Identify which cell holds the provided text, then report its (x, y) central coordinate. 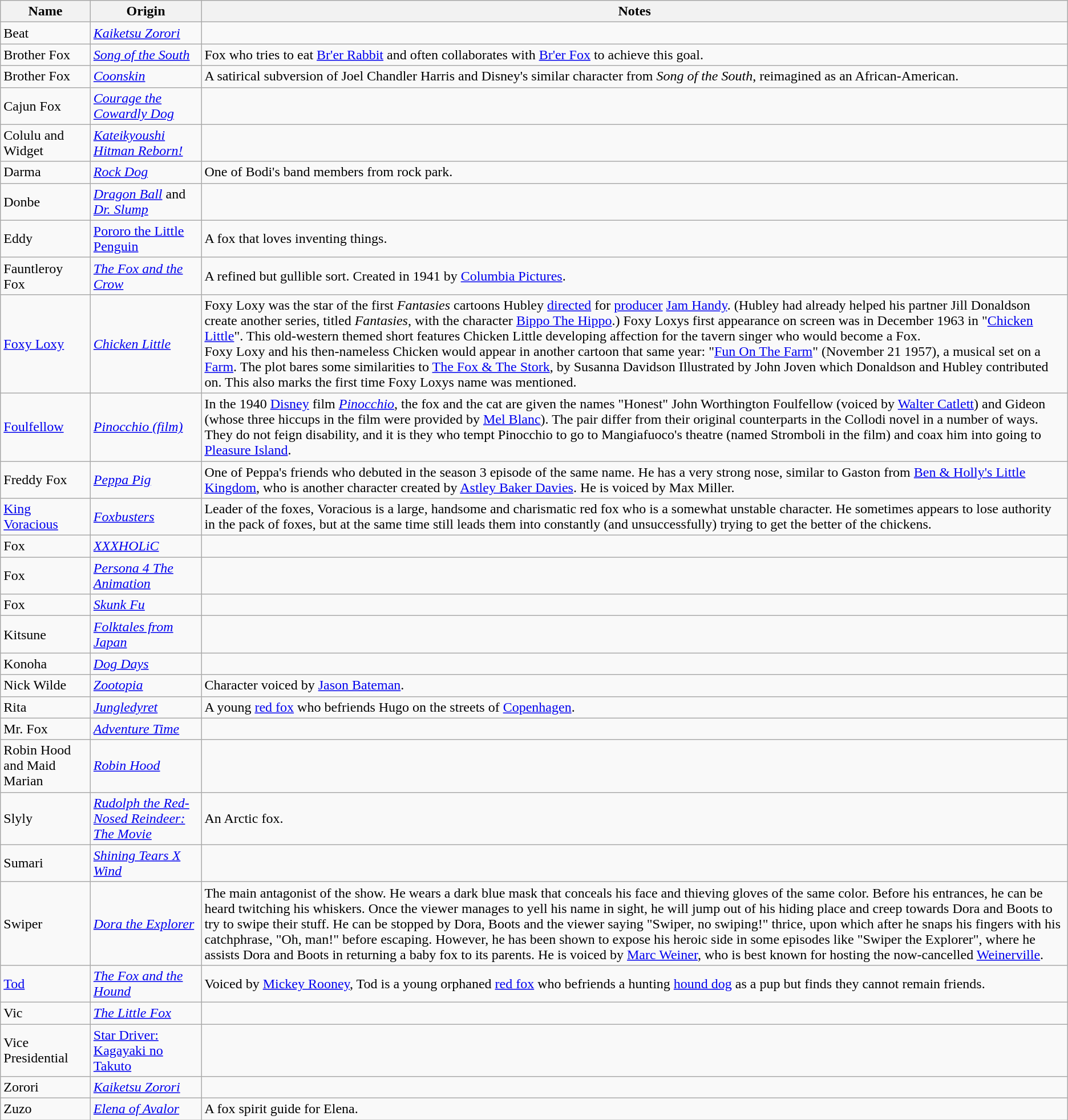
The Little Fox (146, 1013)
Zootopia (146, 685)
A young red fox who befriends Hugo on the streets of Copenhagen. (634, 707)
King Voracious (46, 517)
Kateikyoushi Hitman Reborn! (146, 143)
Darma (46, 172)
A fox that loves inventing things. (634, 238)
Mr. Fox (46, 729)
Peppa Pig (146, 479)
Cajun Fox (46, 106)
Chicken Little (146, 343)
Pinocchio (film) (146, 427)
Foxy Loxy (46, 343)
Konoha (46, 664)
Eddy (46, 238)
Skunk Fu (146, 605)
Swiper (46, 923)
Origin (146, 11)
A fox spirit guide for Elena. (634, 1109)
Dora the Explorer (146, 923)
Star Driver: Kagayaki no Takuto (146, 1050)
Donbe (46, 202)
Song of the South (146, 55)
Notes (634, 11)
Kitsune (46, 634)
Fox who tries to eat Br'er Rabbit and often collaborates with Br'er Fox to achieve this goal. (634, 55)
Jungledyret (146, 707)
Dragon Ball and Dr. Slump (146, 202)
Tod (46, 983)
Robin Hood and Maid Marian (46, 766)
Nick Wilde (46, 685)
Rock Dog (146, 172)
An Arctic fox. (634, 818)
Slyly (46, 818)
A refined but gullible sort. Created in 1941 by Columbia Pictures. (634, 276)
The Fox and the Hound (146, 983)
Fauntleroy Fox (46, 276)
Zorori (46, 1087)
Freddy Fox (46, 479)
Foulfellow (46, 427)
Vic (46, 1013)
Beat (46, 33)
Courage the Cowardly Dog (146, 106)
Shining Tears X Wind (146, 863)
Adventure Time (146, 729)
Robin Hood (146, 766)
Rudolph the Red-Nosed Reindeer: The Movie (146, 818)
Character voiced by Jason Bateman. (634, 685)
Rita (46, 707)
XXXHOLiC (146, 546)
Vice Presidential (46, 1050)
Name (46, 11)
Colulu and Widget (46, 143)
A satirical subversion of Joel Chandler Harris and Disney's similar character from Song of the South, reimagined as an African-American. (634, 76)
Dog Days (146, 664)
One of Bodi's band members from rock park. (634, 172)
Coonskin (146, 76)
Voiced by Mickey Rooney, Tod is a young orphaned red fox who befriends a hunting hound dog as a pup but finds they cannot remain friends. (634, 983)
Folktales from Japan (146, 634)
Foxbusters (146, 517)
Sumari (46, 863)
Pororo the Little Penguin (146, 238)
Elena of Avalor (146, 1109)
Persona 4 The Animation (146, 576)
Zuzo (46, 1109)
The Fox and the Crow (146, 276)
